Locate the cell with the specified text and output its [x, y] center coordinate. 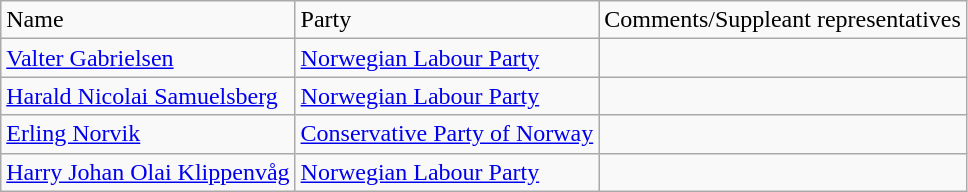
Harald Nicolai Samuelsberg [148, 96]
Comments/Suppleant representatives [783, 20]
Valter Gabrielsen [148, 58]
Party [447, 20]
Conservative Party of Norway [447, 134]
Erling Norvik [148, 134]
Harry Johan Olai Klippenvåg [148, 172]
Name [148, 20]
